Find where the given text appears and provide that cell's center as (x, y) coordinate. 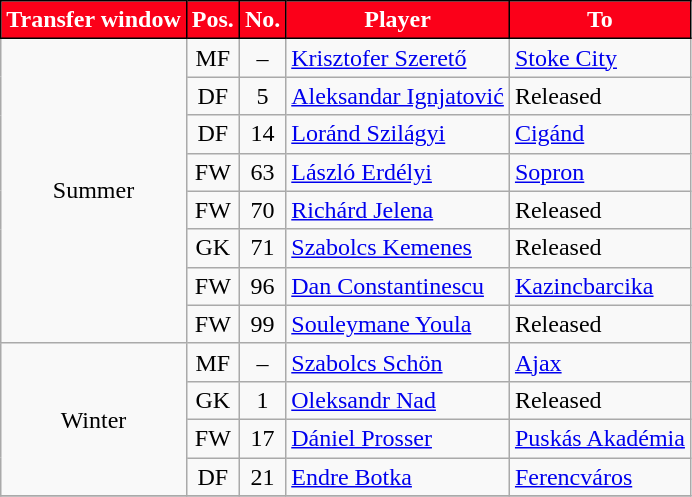
1 (262, 400)
63 (262, 172)
Loránd Szilágyi (398, 134)
Richárd Jelena (398, 210)
Pos. (212, 20)
Krisztofer Szerető (398, 58)
Aleksandar Ignjatović (398, 96)
Ferencváros (600, 477)
Ajax (600, 362)
Dániel Prosser (398, 438)
László Erdélyi (398, 172)
71 (262, 248)
96 (262, 286)
No. (262, 20)
Oleksandr Nad (398, 400)
5 (262, 96)
Summer (94, 191)
Transfer window (94, 20)
Kazincbarcika (600, 286)
Sopron (600, 172)
17 (262, 438)
21 (262, 477)
Cigánd (600, 134)
Endre Botka (398, 477)
Winter (94, 419)
To (600, 20)
Souleymane Youla (398, 324)
Szabolcs Kemenes (398, 248)
Player (398, 20)
Puskás Akadémia (600, 438)
14 (262, 134)
70 (262, 210)
99 (262, 324)
Dan Constantinescu (398, 286)
Stoke City (600, 58)
Szabolcs Schön (398, 362)
